Determine the (x, y) coordinate at the center of the cell enclosing the given text.  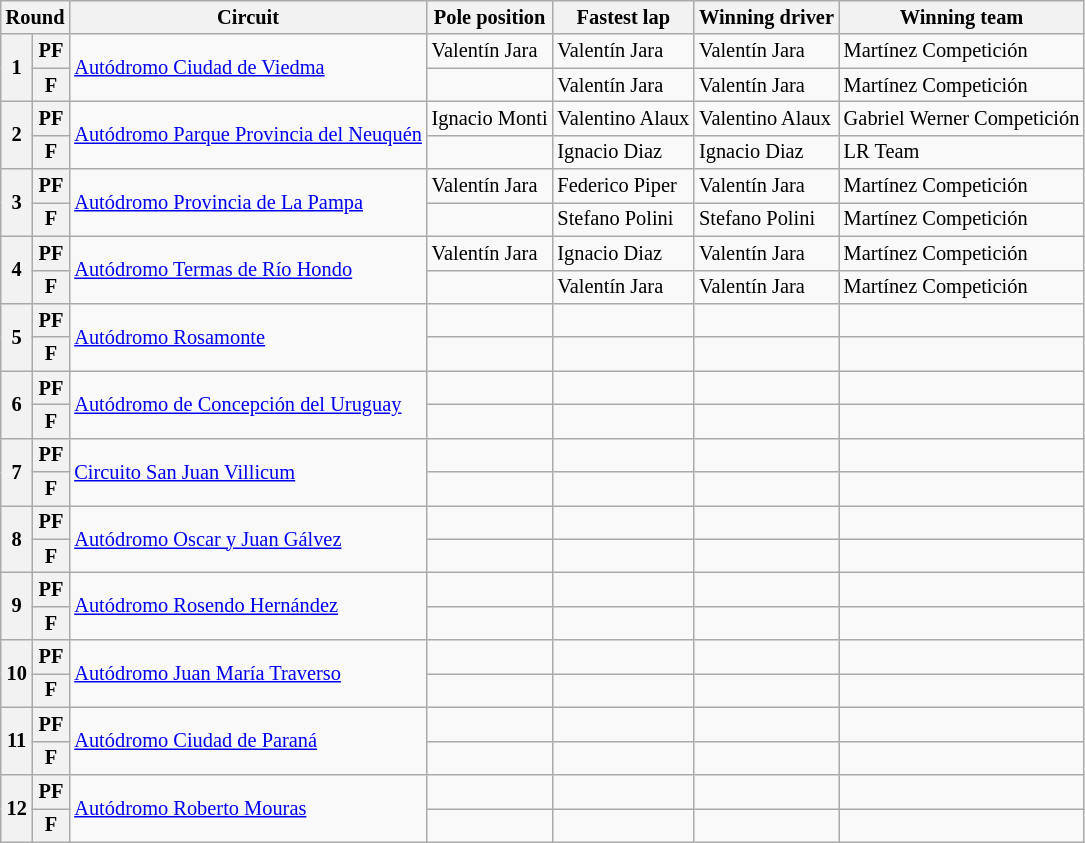
Winning driver (766, 17)
1 (17, 68)
Fastest lap (623, 17)
Gabriel Werner Competición (962, 118)
Autódromo Roberto Mouras (248, 808)
Federico Piper (623, 186)
7 (17, 472)
Autódromo Oscar y Juan Gálvez (248, 538)
Autódromo Rosendo Hernández (248, 606)
9 (17, 606)
Autódromo Provincia de La Pampa (248, 202)
10 (17, 674)
Round (36, 17)
4 (17, 270)
Autódromo Rosamonte (248, 336)
Autódromo Termas de Río Hondo (248, 270)
6 (17, 404)
Autódromo Juan María Traverso (248, 674)
Autódromo Ciudad de Viedma (248, 68)
Circuit (248, 17)
Circuito San Juan Villicum (248, 472)
Pole position (490, 17)
8 (17, 538)
Winning team (962, 17)
Ignacio Monti (490, 118)
Autódromo Ciudad de Paraná (248, 740)
3 (17, 202)
12 (17, 808)
LR Team (962, 152)
Autódromo de Concepción del Uruguay (248, 404)
2 (17, 134)
Autódromo Parque Provincia del Neuquén (248, 134)
5 (17, 336)
11 (17, 740)
